Locate the cell with the specified text and output its [x, y] center coordinate. 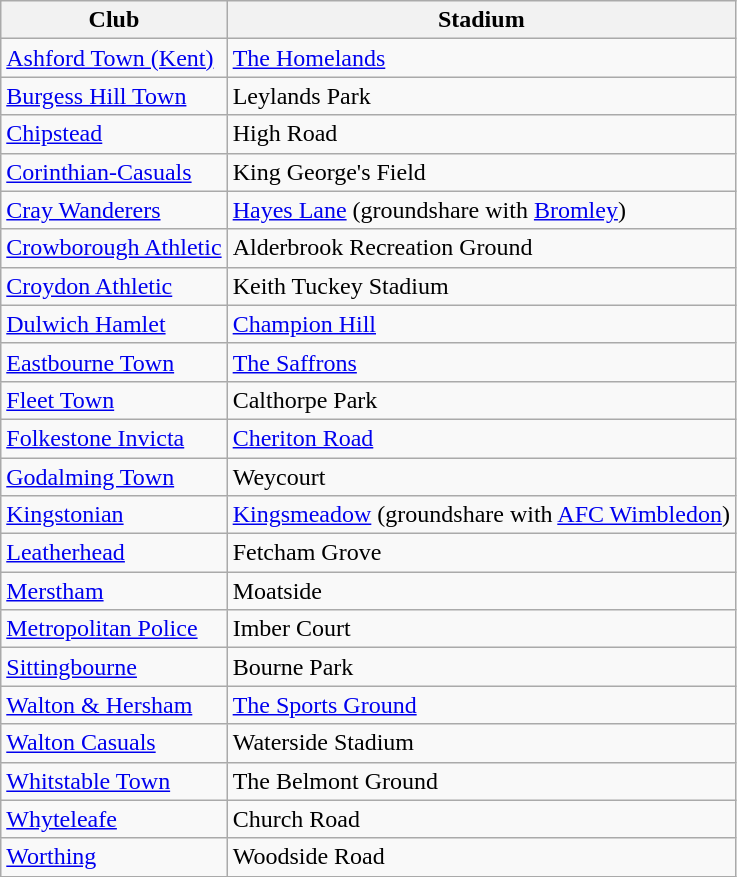
Burgess Hill Town [114, 96]
Waterside Stadium [481, 743]
Moatside [481, 591]
Cray Wanderers [114, 210]
The Belmont Ground [481, 781]
Dulwich Hamlet [114, 324]
Champion Hill [481, 324]
Folkestone Invicta [114, 438]
Whyteleafe [114, 819]
King George's Field [481, 172]
The Sports Ground [481, 705]
Sittingbourne [114, 667]
Alderbrook Recreation Ground [481, 248]
Ashford Town (Kent) [114, 58]
Walton Casuals [114, 743]
Imber Court [481, 629]
Fleet Town [114, 400]
Church Road [481, 819]
Hayes Lane (groundshare with Bromley) [481, 210]
Eastbourne Town [114, 362]
Leylands Park [481, 96]
Stadium [481, 20]
Corinthian-Casuals [114, 172]
Croydon Athletic [114, 286]
Cheriton Road [481, 438]
Chipstead [114, 134]
Bourne Park [481, 667]
Whitstable Town [114, 781]
High Road [481, 134]
Merstham [114, 591]
Woodside Road [481, 857]
Leatherhead [114, 553]
Metropolitan Police [114, 629]
Fetcham Grove [481, 553]
Kingstonian [114, 515]
Keith Tuckey Stadium [481, 286]
The Homelands [481, 58]
Calthorpe Park [481, 400]
Weycourt [481, 477]
Crowborough Athletic [114, 248]
The Saffrons [481, 362]
Walton & Hersham [114, 705]
Worthing [114, 857]
Club [114, 20]
Godalming Town [114, 477]
Kingsmeadow (groundshare with AFC Wimbledon) [481, 515]
